Locate the cell with the specified text and output its [x, y] center coordinate. 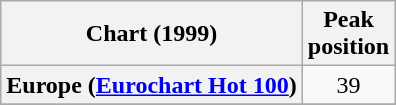
39 [348, 85]
Europe (Eurochart Hot 100) [152, 85]
Peakposition [348, 34]
Chart (1999) [152, 34]
